For the text-containing cell, return its midpoint in [X, Y] coordinate format. 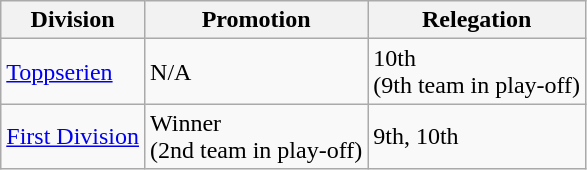
N/A [256, 72]
Relegation [477, 20]
First Division [73, 136]
Winner(2nd team in play-off) [256, 136]
Division [73, 20]
Toppserien [73, 72]
10th(9th team in play-off) [477, 72]
9th, 10th [477, 136]
Promotion [256, 20]
